Locate the cell with the specified text and output its [X, Y] center coordinate. 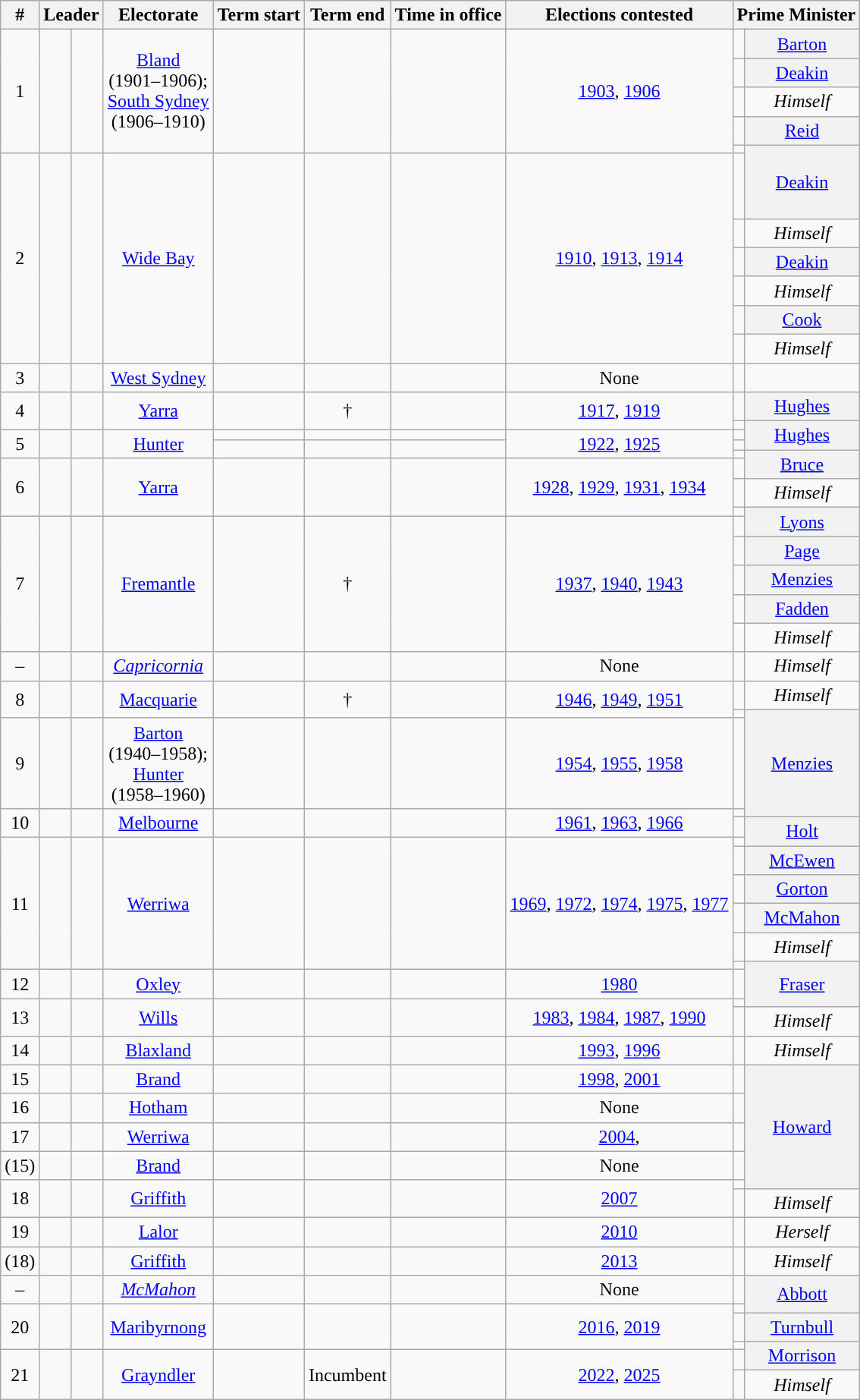
Fadden [802, 609]
Lyons [802, 522]
Prime Minister [796, 15]
Incumbent [347, 1375]
2007 [619, 1199]
Abbott [802, 1295]
21 [20, 1375]
2016, 2019 [619, 1327]
2022, 2025 [619, 1375]
1 [20, 91]
Blaxland [158, 1050]
1928, 1929, 1931, 1934 [619, 487]
Maribyrnong [158, 1327]
Turnbull [802, 1327]
Bland(1901–1906);South Sydney(1906–1910) [158, 91]
Barton(1940–1958);Hunter(1958–1960) [158, 763]
17 [20, 1137]
Bruce [802, 464]
Hotham [158, 1108]
5 [20, 444]
9 [20, 763]
14 [20, 1050]
Term end [347, 15]
Wills [158, 1017]
Leader [71, 15]
Electorate [158, 15]
Macquarie [158, 700]
10 [20, 823]
1983, 1984, 1987, 1990 [619, 1017]
(18) [20, 1260]
1961, 1963, 1966 [619, 823]
(15) [20, 1166]
1980 [619, 984]
1937, 1940, 1943 [619, 584]
Lalor [158, 1232]
1922, 1925 [619, 444]
Hunter [158, 444]
Morrison [802, 1356]
2013 [619, 1260]
Cook [802, 319]
Reid [802, 131]
Fraser [802, 984]
2004, [619, 1137]
11 [20, 903]
18 [20, 1199]
Barton [802, 44]
7 [20, 584]
1969, 1972, 1974, 1975, 1977 [619, 903]
1946, 1949, 1951 [619, 700]
3 [20, 377]
Time in office [448, 15]
Grayndler [158, 1375]
1998, 2001 [619, 1079]
Wide Bay [158, 258]
1917, 1919 [619, 411]
19 [20, 1232]
Page [802, 551]
12 [20, 984]
# [20, 15]
15 [20, 1079]
Term start [259, 15]
Melbourne [158, 823]
Herself [802, 1232]
4 [20, 411]
1903, 1906 [619, 91]
Fremantle [158, 584]
20 [20, 1327]
1993, 1996 [619, 1050]
13 [20, 1017]
6 [20, 487]
Capricornia [158, 666]
West Sydney [158, 377]
Elections contested [619, 15]
1954, 1955, 1958 [619, 763]
16 [20, 1108]
Howard [802, 1126]
1910, 1913, 1914 [619, 258]
2 [20, 258]
Oxley [158, 984]
Holt [802, 831]
Gorton [802, 889]
8 [20, 700]
McEwen [802, 860]
2010 [619, 1232]
